Identify which cell holds the provided text, then report its [X, Y] central coordinate. 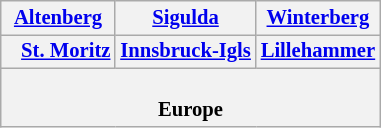
Sigulda [185, 17]
Lillehammer [318, 51]
Innsbruck-Igls [185, 51]
Altenberg [58, 17]
St. Moritz [58, 51]
Europe [190, 97]
Winterberg [318, 17]
